Identify which cell holds the provided text, then report its (X, Y) central coordinate. 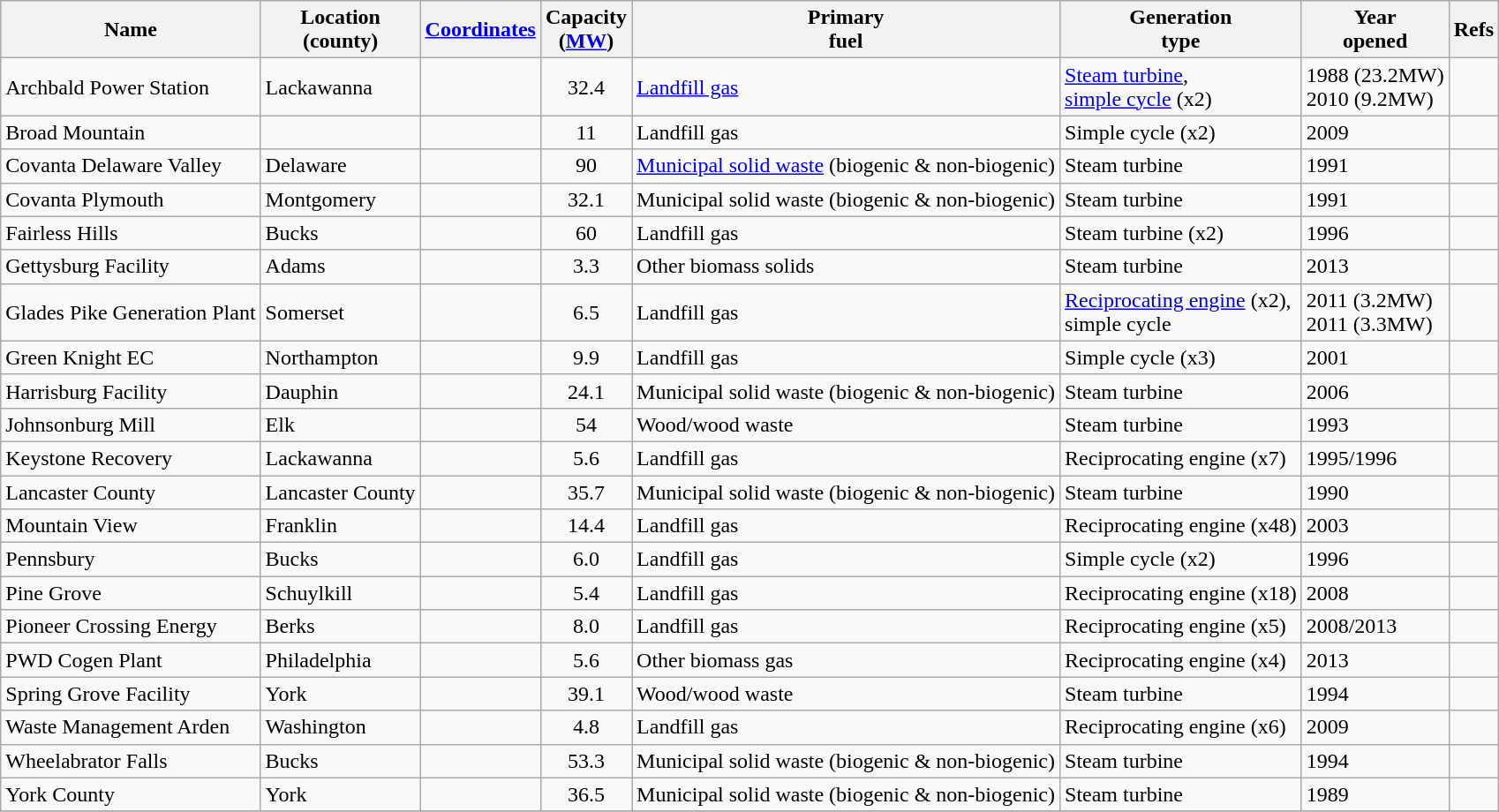
11 (586, 132)
1990 (1375, 492)
54 (586, 425)
8.0 (586, 627)
1993 (1375, 425)
Covanta Plymouth (131, 199)
24.1 (586, 391)
Archbald Power Station (131, 86)
Primaryfuel (846, 30)
1988 (23.2MW)2010 (9.2MW) (1375, 86)
2008 (1375, 593)
32.4 (586, 86)
Yearopened (1375, 30)
Simple cycle (x3) (1181, 357)
Reciprocating engine (x18) (1181, 593)
Berks (341, 627)
Reciprocating engine (x2),simple cycle (1181, 312)
Dauphin (341, 391)
Capacity(MW) (586, 30)
36.5 (586, 794)
2008/2013 (1375, 627)
2001 (1375, 357)
Steam turbine,simple cycle (x2) (1181, 86)
2003 (1375, 526)
Franklin (341, 526)
Reciprocating engine (x7) (1181, 458)
Delaware (341, 166)
32.1 (586, 199)
Other biomass gas (846, 660)
6.5 (586, 312)
Reciprocating engine (x5) (1181, 627)
York County (131, 794)
Steam turbine (x2) (1181, 233)
1995/1996 (1375, 458)
Generationtype (1181, 30)
Coordinates (480, 30)
Elk (341, 425)
Washington (341, 727)
Mountain View (131, 526)
4.8 (586, 727)
9.9 (586, 357)
Reciprocating engine (x4) (1181, 660)
Wheelabrator Falls (131, 761)
39.1 (586, 694)
Pine Grove (131, 593)
1989 (1375, 794)
Pioneer Crossing Energy (131, 627)
Philadelphia (341, 660)
Location(county) (341, 30)
PWD Cogen Plant (131, 660)
35.7 (586, 492)
14.4 (586, 526)
Pennsbury (131, 560)
Green Knight EC (131, 357)
5.4 (586, 593)
Refs (1473, 30)
6.0 (586, 560)
Keystone Recovery (131, 458)
Gettysburg Facility (131, 267)
90 (586, 166)
Covanta Delaware Valley (131, 166)
Reciprocating engine (x6) (1181, 727)
Adams (341, 267)
Waste Management Arden (131, 727)
Reciprocating engine (x48) (1181, 526)
53.3 (586, 761)
Johnsonburg Mill (131, 425)
Somerset (341, 312)
Fairless Hills (131, 233)
Northampton (341, 357)
Harrisburg Facility (131, 391)
Glades Pike Generation Plant (131, 312)
Montgomery (341, 199)
Other biomass solids (846, 267)
2011 (3.2MW)2011 (3.3MW) (1375, 312)
Schuylkill (341, 593)
Name (131, 30)
Broad Mountain (131, 132)
60 (586, 233)
Spring Grove Facility (131, 694)
2006 (1375, 391)
3.3 (586, 267)
